Provide the (X, Y) coordinate of the cell's center where the given text is located.  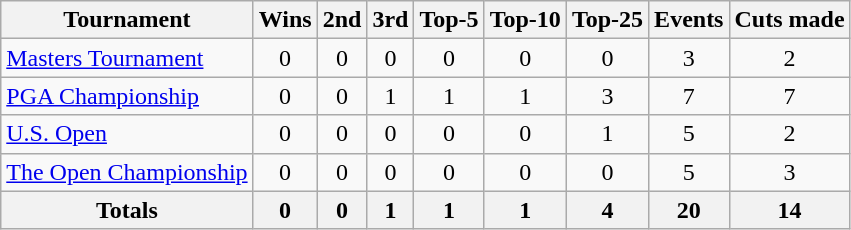
2nd (342, 20)
Cuts made (790, 20)
Totals (127, 210)
Top-25 (607, 20)
Masters Tournament (127, 58)
14 (790, 210)
The Open Championship (127, 172)
Events (689, 20)
Top-10 (525, 20)
Wins (285, 20)
U.S. Open (127, 134)
Tournament (127, 20)
3rd (390, 20)
4 (607, 210)
Top-5 (449, 20)
PGA Championship (127, 96)
20 (689, 210)
